Locate the cell with the specified text and output its [x, y] center coordinate. 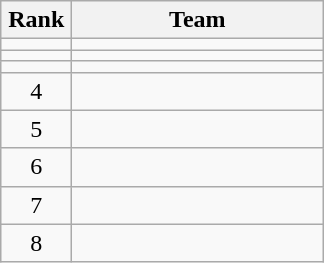
7 [36, 205]
6 [36, 167]
Rank [36, 20]
4 [36, 91]
8 [36, 243]
5 [36, 129]
Team [198, 20]
